Return (X, Y) of the center of cell containing provided text 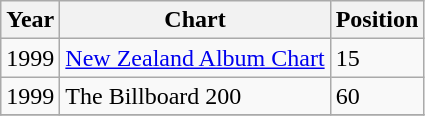
The Billboard 200 (195, 96)
Chart (195, 20)
15 (377, 58)
Year (30, 20)
60 (377, 96)
New Zealand Album Chart (195, 58)
Position (377, 20)
